Pinpoint the cell where the given text exists, returning its (X, Y) midpoint coordinate. 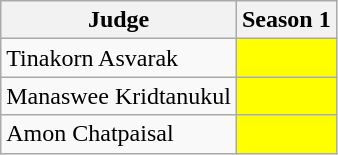
Manaswee Kridtanukul (119, 96)
Tinakorn Asvarak (119, 58)
Season 1 (286, 20)
Judge (119, 20)
Amon Chatpaisal (119, 134)
